From the cell containing the given text, extract its center point as [X, Y] coordinate. 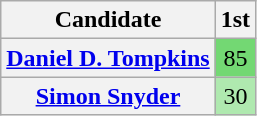
Candidate [108, 20]
1st [235, 20]
Daniel D. Tompkins [108, 58]
Simon Snyder [108, 96]
85 [235, 58]
30 [235, 96]
